Determine the [X, Y] coordinate at the center of the cell enclosing the given text.  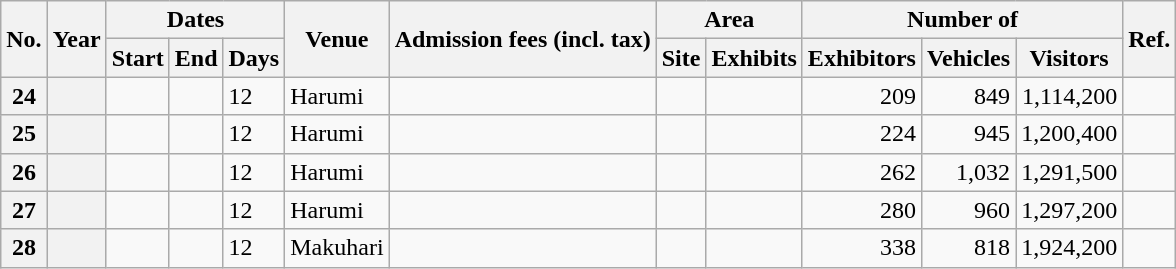
End [196, 58]
Visitors [1070, 58]
945 [968, 134]
338 [862, 248]
1,291,500 [1070, 172]
Dates [196, 20]
Admission fees (incl. tax) [522, 39]
Ref. [1150, 39]
849 [968, 96]
1,200,400 [1070, 134]
25 [24, 134]
280 [862, 210]
Venue [337, 39]
262 [862, 172]
Makuhari [337, 248]
Start [138, 58]
26 [24, 172]
Exhibitors [862, 58]
Year [76, 39]
1,924,200 [1070, 248]
1,297,200 [1070, 210]
24 [24, 96]
No. [24, 39]
960 [968, 210]
Exhibits [754, 58]
Days [254, 58]
209 [862, 96]
28 [24, 248]
27 [24, 210]
1,114,200 [1070, 96]
224 [862, 134]
Number of [962, 20]
1,032 [968, 172]
818 [968, 248]
Site [681, 58]
Area [729, 20]
Vehicles [968, 58]
